Find where the given text appears and provide that cell's center as (x, y) coordinate. 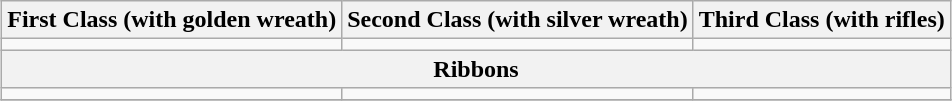
Third Class (with rifles) (822, 20)
First Class (with golden wreath) (172, 20)
Ribbons (476, 69)
Second Class (with silver wreath) (518, 20)
